For the text-containing cell, return its midpoint in [x, y] coordinate format. 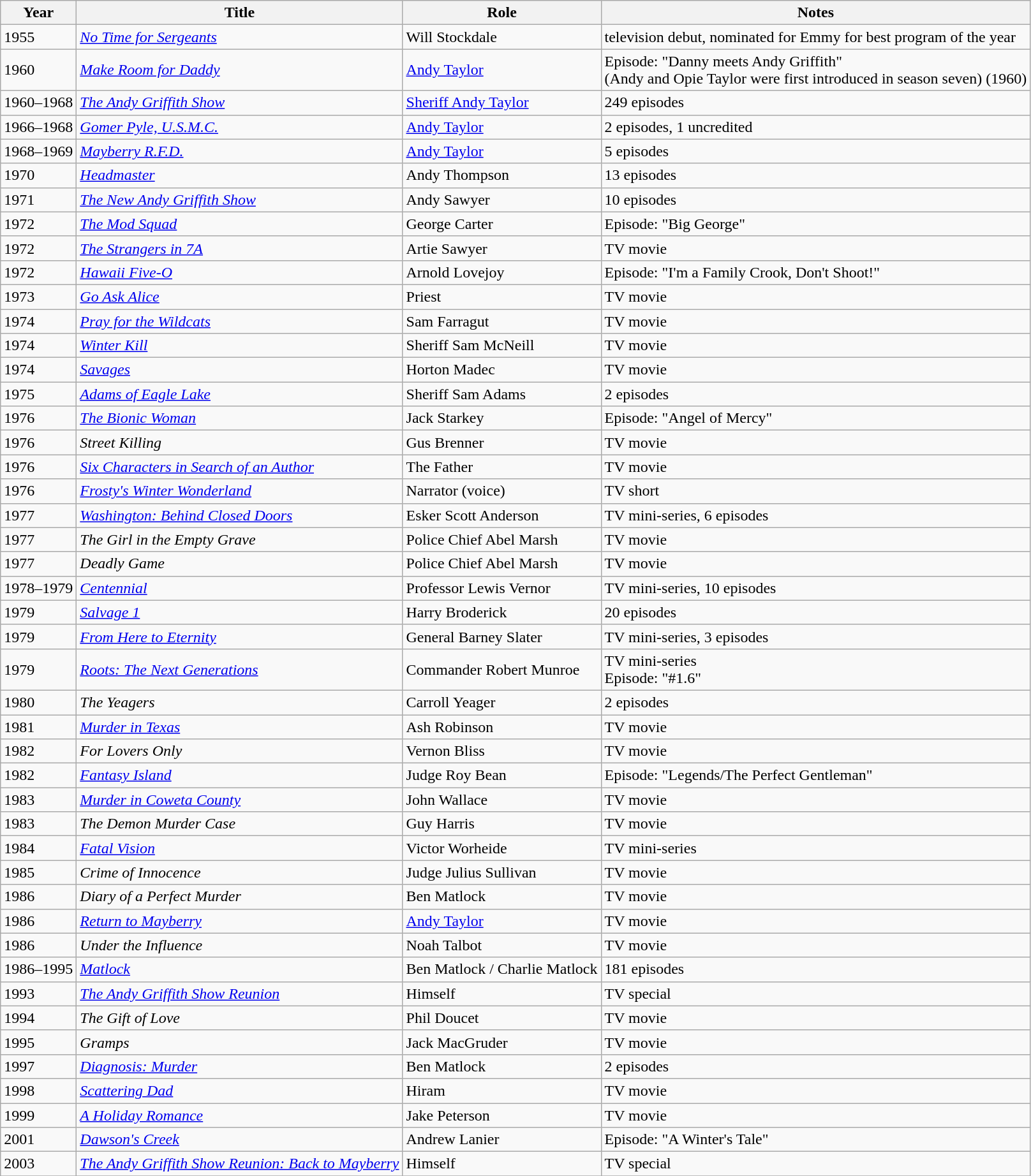
Diary of a Perfect Murder [240, 897]
Narrator (voice) [501, 491]
The Father [501, 467]
1980 [38, 702]
Centennial [240, 588]
Murder in Texas [240, 726]
Ash Robinson [501, 726]
Artie Sawyer [501, 248]
1984 [38, 848]
Matlock [240, 969]
Street Killing [240, 443]
13 episodes [815, 175]
Savages [240, 370]
249 episodes [815, 103]
The Andy Griffith Show [240, 103]
1986–1995 [38, 969]
1968–1969 [38, 151]
Andy Thompson [501, 175]
Diagnosis: Murder [240, 1066]
1995 [38, 1042]
1994 [38, 1018]
Episode: "Danny meets Andy Griffith"(Andy and Opie Taylor were first introduced in season seven) (1960) [815, 70]
Headmaster [240, 175]
Andrew Lanier [501, 1140]
Scattering Dad [240, 1091]
TV short [815, 491]
Ben Matlock / Charlie Matlock [501, 969]
Andy Sawyer [501, 200]
Noah Talbot [501, 945]
Adams of Eagle Lake [240, 394]
Gramps [240, 1042]
The Mod Squad [240, 224]
1981 [38, 726]
1966–1968 [38, 127]
Fatal Vision [240, 848]
1970 [38, 175]
Hiram [501, 1091]
The Bionic Woman [240, 418]
Episode: "Legends/The Perfect Gentleman" [815, 775]
The Strangers in 7A [240, 248]
1960–1968 [38, 103]
Phil Doucet [501, 1018]
The Gift of Love [240, 1018]
Washington: Behind Closed Doors [240, 515]
20 episodes [815, 612]
TV mini-seriesEpisode: "#1.6" [815, 670]
Winter Kill [240, 346]
Pray for the Wildcats [240, 321]
TV mini-series, 10 episodes [815, 588]
TV mini-series [815, 848]
Judge Roy Bean [501, 775]
Commander Robert Munroe [501, 670]
George Carter [501, 224]
2 episodes, 1 uncredited [815, 127]
1999 [38, 1115]
181 episodes [815, 969]
Episode: "A Winter's Tale" [815, 1140]
Hawaii Five-O [240, 272]
Make Room for Daddy [240, 70]
Episode: "Angel of Mercy" [815, 418]
Gus Brenner [501, 443]
Go Ask Alice [240, 297]
Year [38, 13]
television debut, nominated for Emmy for best program of the year [815, 37]
Title [240, 13]
The Demon Murder Case [240, 824]
10 episodes [815, 200]
Carroll Yeager [501, 702]
Jack Starkey [501, 418]
Under the Influence [240, 945]
Episode: "Big George" [815, 224]
Fantasy Island [240, 775]
Sheriff Sam McNeill [501, 346]
Dawson's Creek [240, 1140]
1997 [38, 1066]
1998 [38, 1091]
Harry Broderick [501, 612]
Murder in Coweta County [240, 800]
Deadly Game [240, 564]
Sam Farragut [501, 321]
Jake Peterson [501, 1115]
Jack MacGruder [501, 1042]
Esker Scott Anderson [501, 515]
Sheriff Sam Adams [501, 394]
No Time for Sergeants [240, 37]
The Andy Griffith Show Reunion: Back to Mayberry [240, 1164]
2001 [38, 1140]
For Lovers Only [240, 751]
2003 [38, 1164]
TV mini-series, 6 episodes [815, 515]
Return to Mayberry [240, 921]
Vernon Bliss [501, 751]
Episode: "I'm a Family Crook, Don't Shoot!" [815, 272]
Will Stockdale [501, 37]
1978–1979 [38, 588]
Salvage 1 [240, 612]
TV mini-series, 3 episodes [815, 636]
1971 [38, 200]
1955 [38, 37]
The Andy Griffith Show Reunion [240, 994]
The Yeagers [240, 702]
1960 [38, 70]
Victor Worheide [501, 848]
Crime of Innocence [240, 872]
The Girl in the Empty Grave [240, 540]
From Here to Eternity [240, 636]
1975 [38, 394]
The New Andy Griffith Show [240, 200]
1985 [38, 872]
Priest [501, 297]
Guy Harris [501, 824]
Role [501, 13]
Roots: The Next Generations [240, 670]
A Holiday Romance [240, 1115]
John Wallace [501, 800]
Mayberry R.F.D. [240, 151]
Notes [815, 13]
5 episodes [815, 151]
Sheriff Andy Taylor [501, 103]
Judge Julius Sullivan [501, 872]
General Barney Slater [501, 636]
Professor Lewis Vernor [501, 588]
Horton Madec [501, 370]
Six Characters in Search of an Author [240, 467]
1993 [38, 994]
1973 [38, 297]
Gomer Pyle, U.S.M.C. [240, 127]
Frosty's Winter Wonderland [240, 491]
Arnold Lovejoy [501, 272]
